From the cell containing the given text, extract its center point as (x, y) coordinate. 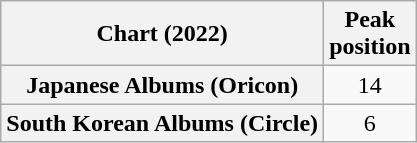
Peakposition (370, 34)
Chart (2022) (162, 34)
Japanese Albums (Oricon) (162, 85)
6 (370, 123)
14 (370, 85)
South Korean Albums (Circle) (162, 123)
